Search for the cell housing the specified text and yield its [X, Y] center coordinate. 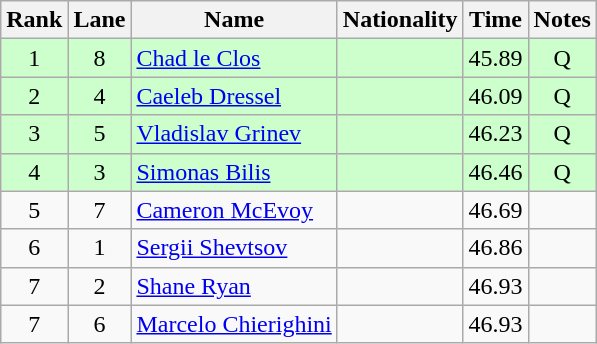
46.86 [496, 248]
8 [100, 58]
Sergii Shevtsov [234, 248]
Time [496, 20]
Cameron McEvoy [234, 210]
Rank [34, 20]
46.23 [496, 134]
Notes [562, 20]
Chad le Clos [234, 58]
Vladislav Grinev [234, 134]
46.09 [496, 96]
46.46 [496, 172]
Nationality [400, 20]
Simonas Bilis [234, 172]
Lane [100, 20]
45.89 [496, 58]
Name [234, 20]
Shane Ryan [234, 286]
Caeleb Dressel [234, 96]
46.69 [496, 210]
Marcelo Chierighini [234, 324]
